For the text-containing cell, return its midpoint in (x, y) coordinate format. 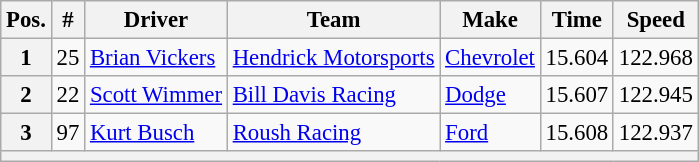
Brian Vickers (156, 58)
Bill Davis Racing (333, 95)
Kurt Busch (156, 133)
15.608 (576, 133)
Time (576, 20)
Dodge (490, 95)
Pos. (26, 20)
97 (68, 133)
Scott Wimmer (156, 95)
122.937 (656, 133)
Ford (490, 133)
Chevrolet (490, 58)
122.945 (656, 95)
15.604 (576, 58)
22 (68, 95)
# (68, 20)
Speed (656, 20)
Roush Racing (333, 133)
1 (26, 58)
15.607 (576, 95)
122.968 (656, 58)
Make (490, 20)
Hendrick Motorsports (333, 58)
Team (333, 20)
2 (26, 95)
3 (26, 133)
25 (68, 58)
Driver (156, 20)
